Find where the given text appears and provide that cell's center as [X, Y] coordinate. 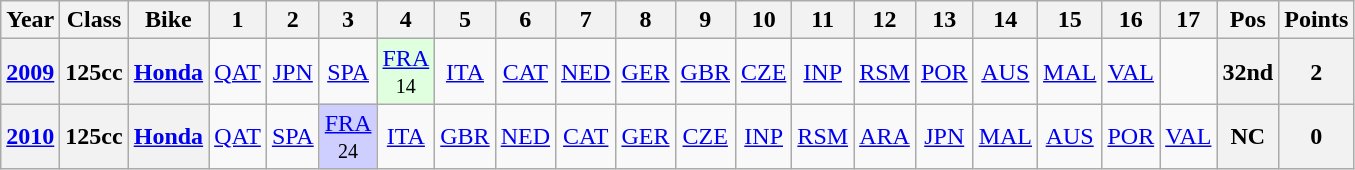
10 [763, 20]
0 [1316, 136]
9 [705, 20]
1 [238, 20]
4 [406, 20]
2010 [30, 136]
5 [465, 20]
Bike [168, 20]
11 [823, 20]
6 [525, 20]
12 [885, 20]
8 [646, 20]
ARA [885, 136]
32nd [1248, 72]
FRA24 [348, 136]
Class [94, 20]
Pos [1248, 20]
FRA14 [406, 72]
NC [1248, 136]
Points [1316, 20]
2009 [30, 72]
3 [348, 20]
13 [944, 20]
15 [1070, 20]
16 [1131, 20]
14 [1005, 20]
7 [586, 20]
17 [1188, 20]
Year [30, 20]
